For the text-containing cell, return its midpoint in (x, y) coordinate format. 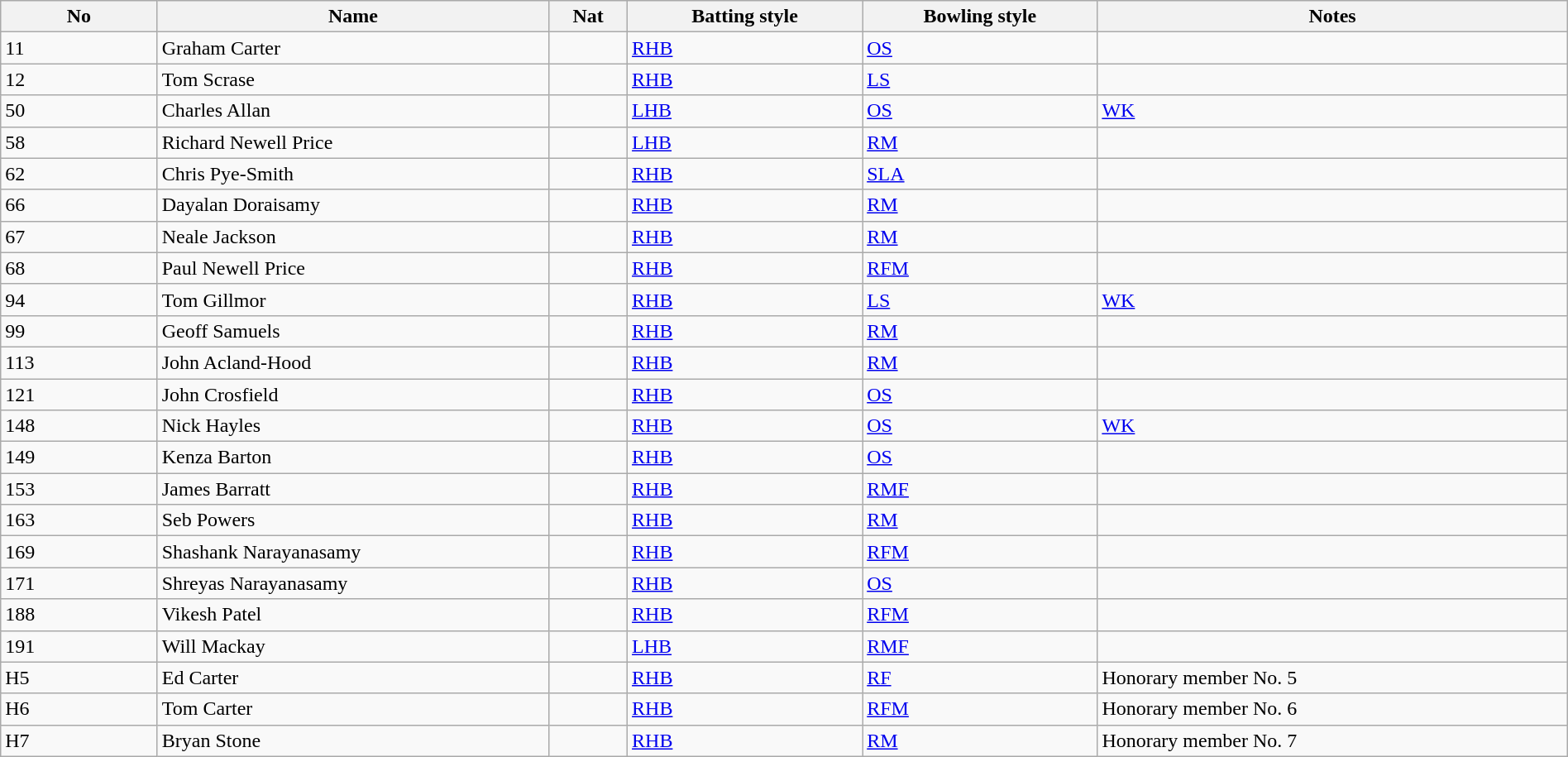
62 (79, 174)
Ed Carter (353, 678)
Bowling style (980, 17)
191 (79, 646)
66 (79, 205)
Paul Newell Price (353, 268)
Tom Scrase (353, 79)
67 (79, 237)
Kenza Barton (353, 458)
Honorary member No. 5 (1332, 678)
Geoff Samuels (353, 331)
50 (79, 111)
Honorary member No. 7 (1332, 740)
Name (353, 17)
RF (980, 678)
H5 (79, 678)
12 (79, 79)
68 (79, 268)
H6 (79, 709)
149 (79, 458)
John Crosfield (353, 395)
Chris Pye-Smith (353, 174)
Nat (589, 17)
Will Mackay (353, 646)
94 (79, 299)
Dayalan Doraisamy (353, 205)
No (79, 17)
James Barratt (353, 489)
Seb Powers (353, 520)
Tom Gillmor (353, 299)
Charles Allan (353, 111)
Richard Newell Price (353, 142)
99 (79, 331)
121 (79, 395)
Honorary member No. 6 (1332, 709)
Shreyas Narayanasamy (353, 583)
Batting style (745, 17)
SLA (980, 174)
188 (79, 615)
Bryan Stone (353, 740)
Tom Carter (353, 709)
John Acland-Hood (353, 362)
148 (79, 426)
Shashank Narayanasamy (353, 552)
Notes (1332, 17)
163 (79, 520)
H7 (79, 740)
11 (79, 48)
Vikesh Patel (353, 615)
58 (79, 142)
Nick Hayles (353, 426)
Neale Jackson (353, 237)
171 (79, 583)
169 (79, 552)
113 (79, 362)
153 (79, 489)
Graham Carter (353, 48)
